Scan for the cell matching the given text and deliver its [X, Y] coordinate at center. 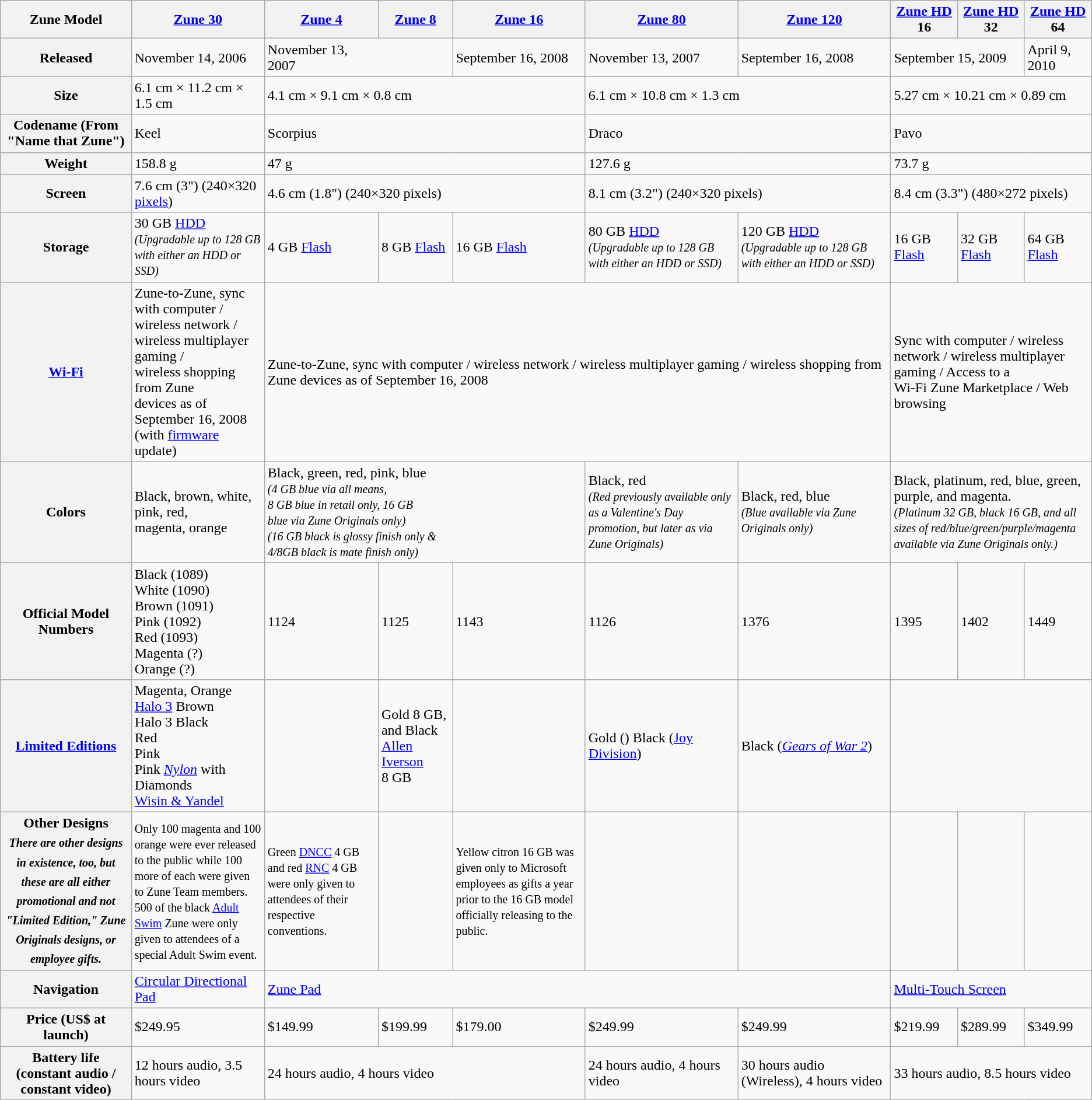
8 GB Flash [415, 247]
$149.99 [321, 1027]
Wi-Fi [66, 372]
Black, red(Red previously available only as a Valentine's Day promotion, but later as via Zune Originals) [661, 512]
$249.95 [198, 1027]
Multi-Touch Screen [991, 989]
Codename (From "Name that Zune") [66, 133]
1402 [991, 621]
6.1 cm × 10.8 cm × 1.3 cm [738, 96]
1449 [1058, 621]
Zune-to-Zune, sync with computer / wireless network / wireless multiplayer gaming / wireless shopping from Zune devices as of September 16, 2008 [577, 372]
5.27 cm × 10.21 cm × 0.89 cm [991, 96]
Zune 4 [321, 20]
1143 [519, 621]
1126 [661, 621]
Zune 16 [519, 20]
Zune HD 32 [991, 20]
32 GB Flash [991, 247]
Weight [66, 163]
Storage [66, 247]
Released [66, 57]
Zune HD 16 [924, 20]
1124 [321, 621]
4.6 cm (1.8") (240×320 pixels) [425, 194]
Zune 30 [198, 20]
Scorpius [425, 133]
7.6 cm (3") (240×320 pixels) [198, 194]
127.6 g [738, 163]
47 g [425, 163]
4 GB Flash [321, 247]
November 13,2007 [358, 57]
4.1 cm × 9.1 cm × 0.8 cm [425, 96]
Green DNCC 4 GB and red RNC 4 GB were only given to attendees of their respective conventions. [321, 891]
Official Model Numbers [66, 621]
8.1 cm (3.2") (240×320 pixels) [738, 194]
120 GB HDD(Upgradable up to 128 GB with either an HDD or SSD) [814, 247]
$289.99 [991, 1027]
30 GB HDD(Upgradable up to 128 GB with either an HDD or SSD) [198, 247]
Screen [66, 194]
73.7 g [991, 163]
1376 [814, 621]
6.1 cm × 11.2 cm × 1.5 cm [198, 96]
Magenta, OrangeHalo 3 BrownHalo 3 BlackRedPinkPink Nylon with DiamondsWisin & Yandel [198, 746]
$349.99 [1058, 1027]
Navigation [66, 989]
Zune 8 [415, 20]
Zune Model [66, 20]
$219.99 [924, 1027]
Zune 120 [814, 20]
1395 [924, 621]
Black, red, blue(Blue available via Zune Originals only) [814, 512]
Price (US$ at launch) [66, 1027]
Sync with computer / wireless network / wireless multiplayer gaming / Access to aWi-Fi Zune Marketplace / Web browsing [991, 372]
November 13, 2007 [661, 57]
September 15, 2009 [958, 57]
Gold () Black (Joy Division) [661, 746]
Gold 8 GB, and Black Allen Iverson 8 GB [415, 746]
Black (1089)White (1090)Brown (1091)Pink (1092) Red (1093)Magenta (?)Orange (?) [198, 621]
Pavo [991, 133]
$179.00 [519, 1027]
$199.99 [415, 1027]
80 GB HDD(Upgradable up to 128 GB with either an HDD or SSD) [661, 247]
Keel [198, 133]
November 14, 2006 [198, 57]
Zune Pad [577, 989]
Zune 80 [661, 20]
158.8 g [198, 163]
Size [66, 96]
Limited Editions [66, 746]
Battery life (constant audio / constant video) [66, 1073]
Draco [738, 133]
Black (Gears of War 2) [814, 746]
33 hours audio, 8.5 hours video [991, 1073]
30 hours audio (Wireless), 4 hours video [814, 1073]
1125 [415, 621]
Circular Directional Pad [198, 989]
Black, brown, white, pink, red,magenta, orange [198, 512]
12 hours audio, 3.5 hours video [198, 1073]
Colors [66, 512]
8.4 cm (3.3") (480×272 pixels) [991, 194]
Yellow citron 16 GB was given only to Microsoft employees as gifts a year prior to the 16 GB model officially releasing to the public. [519, 891]
April 9, 2010 [1058, 57]
64 GB Flash [1058, 247]
Zune HD 64 [1058, 20]
